Detect which cell encompasses the target text, then output its (x, y) center coordinate. 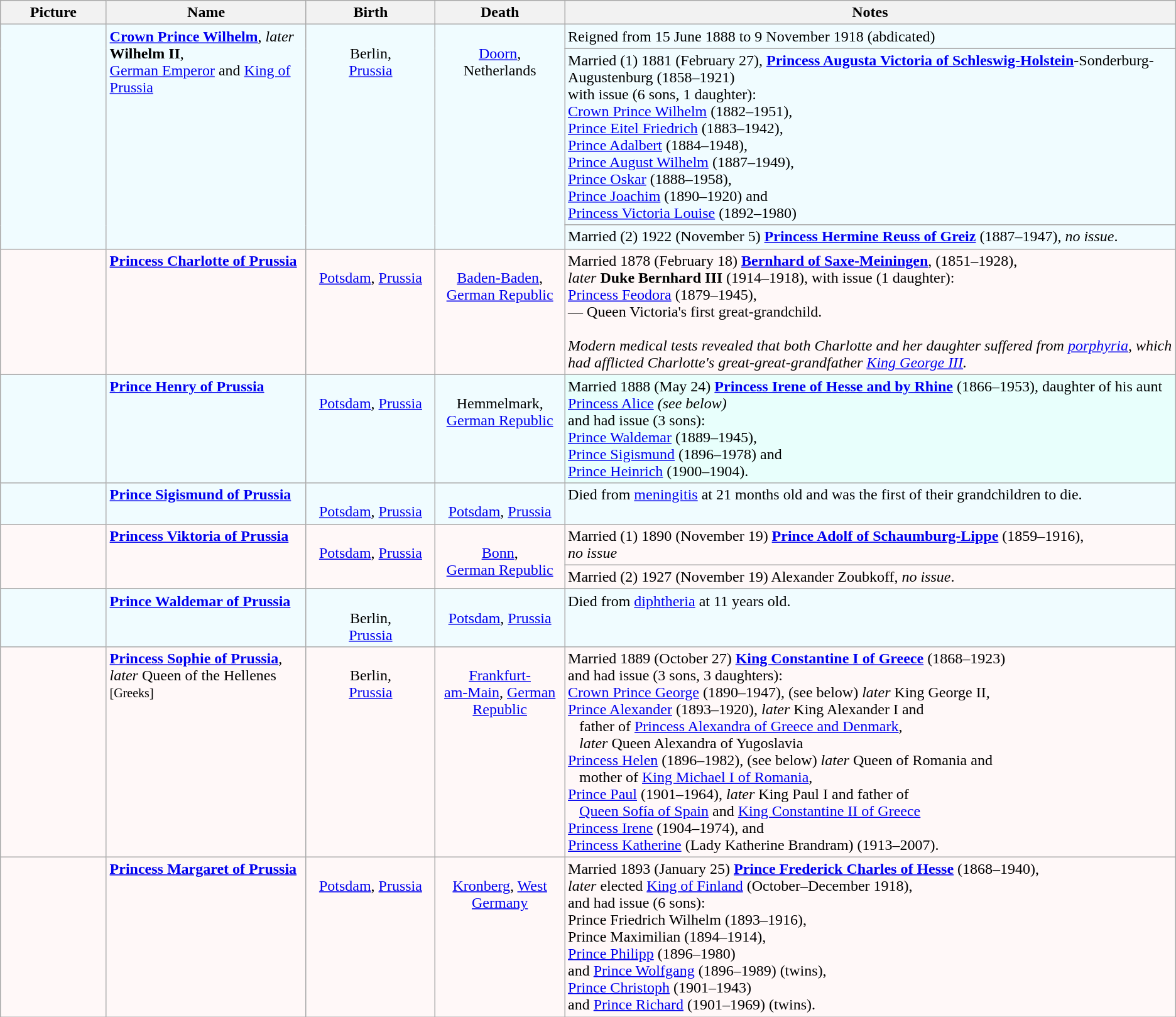
Prince Sigismund of Prussia (206, 504)
Notes (871, 13)
Died from diphtheria at 11 years old. (871, 617)
Prince Henry of Prussia (206, 428)
Birth (371, 13)
Married (2) 1927 (November 19) Alexander Zoubkoff, no issue. (871, 577)
Died from meningitis at 21 months old and was the first of their grandchildren to die. (871, 504)
Reigned from 15 June 1888 to 9 November 1918 (abdicated) (871, 36)
Princess Sophie of Prussia,later Queen of the Hellenes [Greeks] (206, 751)
Married (2) 1922 (November 5) Princess Hermine Reuss of Greiz (1887–1947), no issue. (871, 237)
Baden-Baden, German Republic (500, 312)
Princess Charlotte of Prussia (206, 312)
Bonn, German Republic (500, 557)
Frankfurt-am-Main, German Republic (500, 751)
Berlin,Prussia (371, 617)
Kronberg, West Germany (500, 937)
Hemmelmark, German Republic (500, 428)
Princess Margaret of Prussia (206, 937)
Picture (53, 13)
Married (1) 1890 (November 19) Prince Adolf of Schaumburg-Lippe (1859–1916),no issue (871, 544)
Death (500, 13)
Prince Waldemar of Prussia (206, 617)
Crown Prince Wilhelm, later Wilhelm II, German Emperor and King of Prussia (206, 137)
Doorn, Netherlands (500, 137)
Name (206, 13)
Princess Viktoria of Prussia (206, 557)
